Determine the [x, y] coordinate at the center of the cell enclosing the given text.  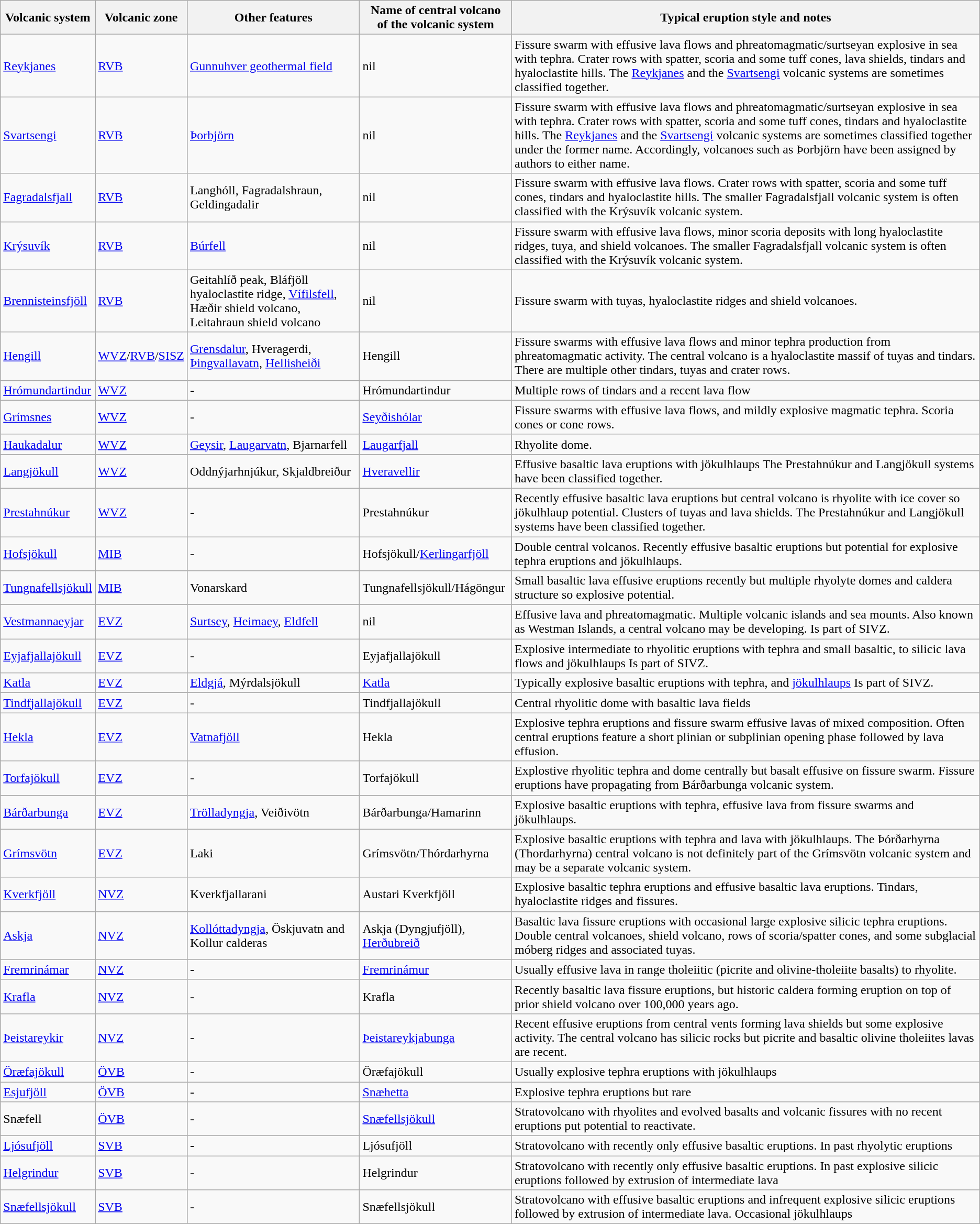
Langhóll, Fagradalshraun, Geldingadalir [273, 197]
Grímsnes [48, 417]
Geysir, Laugarvatn, Bjarnarfell [273, 444]
Snæfell [48, 1119]
Grensdalur, Hveragerdi, Þingvallavatn, Hellisheiði [273, 356]
Fremrinámur [436, 969]
Þorbjörn [273, 135]
Recently basaltic lava fissure eruptions, but historic caldera forming eruption on top of prior shield volcano over 100,000 years ago. [745, 996]
Askja [48, 935]
Snæhetta [436, 1092]
Vatnafjöll [273, 737]
Bárðarbunga/Hamarinn [436, 812]
Langjökull [48, 471]
Trölladyngja, Veiðivötn [273, 812]
Svartsengi [48, 135]
Askja (Dyngjufjöll), Herðubreið [436, 935]
Double central volcanos. Recently effusive basaltic eruptions but potential for explosive tephra eruptions and jökulhlaups. [745, 553]
Brennisteinsfjöll [48, 301]
Usually effusive lava in range tholeiitic (picrite and olivine-tholeiite basalts) to rhyolite. [745, 969]
Bárðarbunga [48, 812]
Explosive basaltic eruptions with tephra, effusive lava from fissure swarms and jökulhlaups. [745, 812]
Fagradalsfjall [48, 197]
Multiple rows of tindars and a recent lava flow [745, 390]
Kollóttadyngja, Öskjuvatn and Kollur calderas [273, 935]
Name of central volcano of the volcanic system [436, 18]
Kverkfjallarani [273, 895]
Stratovolcano with recently only effusive basaltic eruptions. In past rhyolytic eruptions [745, 1146]
WVZ/RVB/SISZ [141, 356]
Haukadalur [48, 444]
Fissure swarm with tuyas, hyaloclastite ridges and shield volcanoes. [745, 301]
Stratovolcano with rhyolites and evolved basalts and volcanic fissures with no recent eruptions put potential to reactivate. [745, 1119]
Usually explosive tephra eruptions with jökulhlaups [745, 1072]
Þeistareykir [48, 1038]
Krýsuvík [48, 246]
Other features [273, 18]
Esjufjöll [48, 1092]
Hofsjökull/Kerlingarfjöll [436, 553]
Vestmannaeyjar [48, 622]
Eldgjá, Mýrdalsjökull [273, 683]
Kverkfjöll [48, 895]
Búrfell [273, 246]
Laki [273, 853]
Oddnýjarhnjúkur, Skjaldbreiður [273, 471]
Typically explosive basaltic eruptions with tephra, and jökulhlaups Is part of SIVZ. [745, 683]
Þeistareykjabunga [436, 1038]
Small basaltic lava effusive eruptions recently but multiple rhyolyte domes and caldera structure so explosive potential. [745, 588]
Grímsvötn [48, 853]
Volcanic system [48, 18]
Tungnafellsjökull/Hágöngur [436, 588]
Geitahlíð peak, Bláfjöll hyaloclastite ridge, Vífilsfell, Hæðir shield volcano, Leitahraun shield volcano [273, 301]
Fissure swarms with effusive lava flows, and mildly explosive magmatic tephra. Scoria cones or cone rows. [745, 417]
Vonarskard [273, 588]
Explosive basaltic tephra eruptions and effusive basaltic lava eruptions. Tindars, hyaloclastite ridges and fissures. [745, 895]
Gunnuhver geothermal field [273, 66]
Effusive basaltic lava eruptions with jökulhlaups The Prestahnúkur and Langjökull systems have been classified together. [745, 471]
Typical eruption style and notes [745, 18]
Volcanic zone [141, 18]
Austari Kverkfjöll [436, 895]
Rhyolite dome. [745, 444]
Reykjanes [48, 66]
Hveravellir [436, 471]
Central rhyolitic dome with basaltic lava fields [745, 703]
Explosive intermediate to rhyolitic eruptions with tephra and small basaltic, to silicic lava flows and jökulhlaups Is part of SIVZ. [745, 656]
Explosive tephra eruptions but rare [745, 1092]
Surtsey, Heimaey, Eldfell [273, 622]
Laugarfjall [436, 444]
Grímsvötn/Thórdarhyrna [436, 853]
Hofsjökull [48, 553]
Stratovolcano with recently only effusive basaltic eruptions. In past explosive silicic eruptions followed by extrusion of intermediate lava [745, 1173]
Tungnafellsjökull [48, 588]
Fremrinámar [48, 969]
Seyðishólar [436, 417]
